Find where the given text appears and provide that cell's center as [x, y] coordinate. 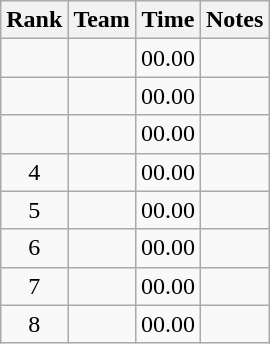
4 [34, 172]
8 [34, 324]
Rank [34, 20]
6 [34, 248]
Time [168, 20]
Notes [234, 20]
Team [102, 20]
7 [34, 286]
5 [34, 210]
